Return the (x, y) coordinate for the center point of the cell that contains the specified text.  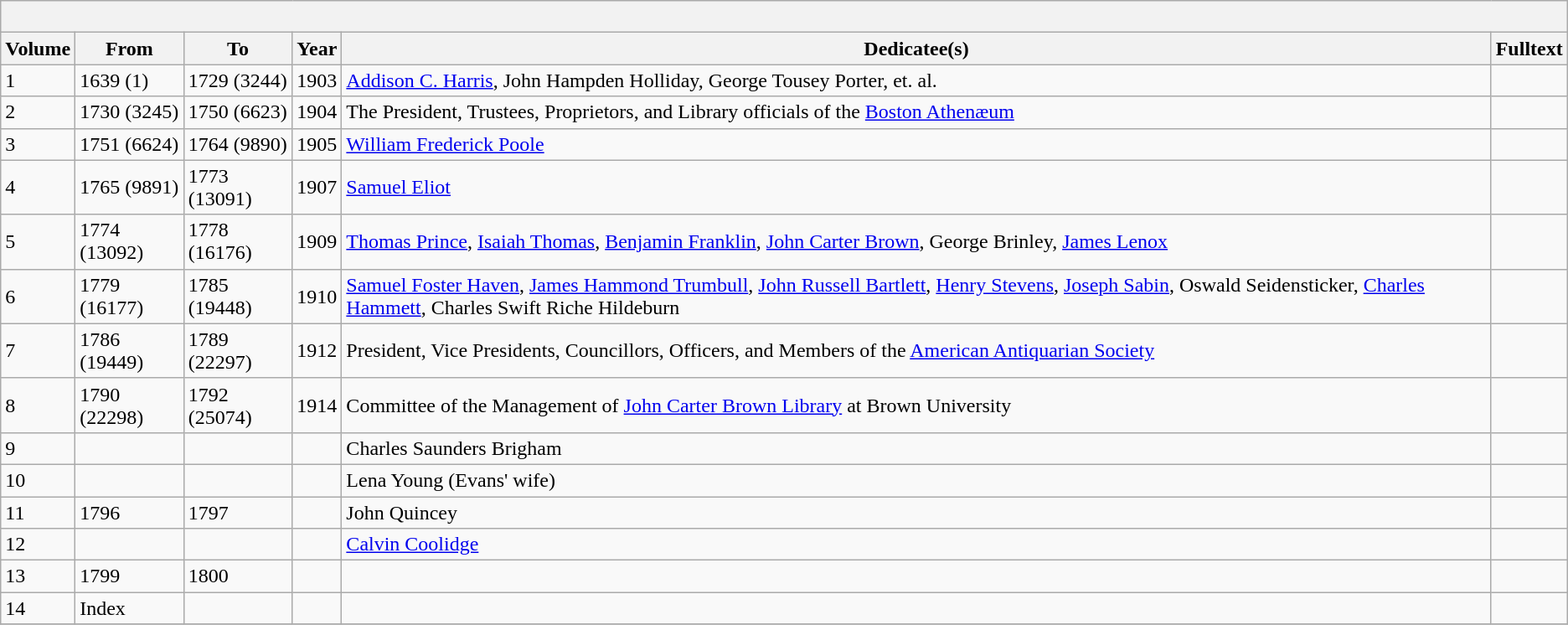
10 (39, 480)
1730 (3245) (130, 112)
3 (39, 144)
1914 (317, 405)
From (130, 49)
Year (317, 49)
1796 (130, 512)
1729 (3244) (238, 80)
8 (39, 405)
1907 (317, 188)
1773 (13091) (238, 188)
2 (39, 112)
Samuel Eliot (916, 188)
1800 (238, 576)
The President, Trustees, Proprietors, and Library officials of the Boston Athenæum (916, 112)
7 (39, 350)
William Frederick Poole (916, 144)
Volume (39, 49)
President, Vice Presidents, Councillors, Officers, and Members of the American Antiquarian Society (916, 350)
1799 (130, 576)
1750 (6623) (238, 112)
4 (39, 188)
1903 (317, 80)
Index (130, 608)
1785 (19448) (238, 297)
1779 (16177) (130, 297)
12 (39, 545)
1790 (22298) (130, 405)
9 (39, 448)
13 (39, 576)
1751 (6624) (130, 144)
1774 (13092) (130, 241)
1778 (16176) (238, 241)
1905 (317, 144)
1904 (317, 112)
14 (39, 608)
1912 (317, 350)
1910 (317, 297)
John Quincey (916, 512)
Dedicatee(s) (916, 49)
Charles Saunders Brigham (916, 448)
Calvin Coolidge (916, 545)
1786 (19449) (130, 350)
To (238, 49)
1764 (9890) (238, 144)
6 (39, 297)
1789 (22297) (238, 350)
1 (39, 80)
1765 (9891) (130, 188)
Addison C. Harris, John Hampden Holliday, George Tousey Porter, et. al. (916, 80)
Lena Young (Evans' wife) (916, 480)
5 (39, 241)
1792 (25074) (238, 405)
1639 (1) (130, 80)
Fulltext (1529, 49)
11 (39, 512)
1797 (238, 512)
Committee of the Management of John Carter Brown Library at Brown University (916, 405)
Thomas Prince, Isaiah Thomas, Benjamin Franklin, John Carter Brown, George Brinley, James Lenox (916, 241)
1909 (317, 241)
